Return [X, Y] of the center of cell containing provided text 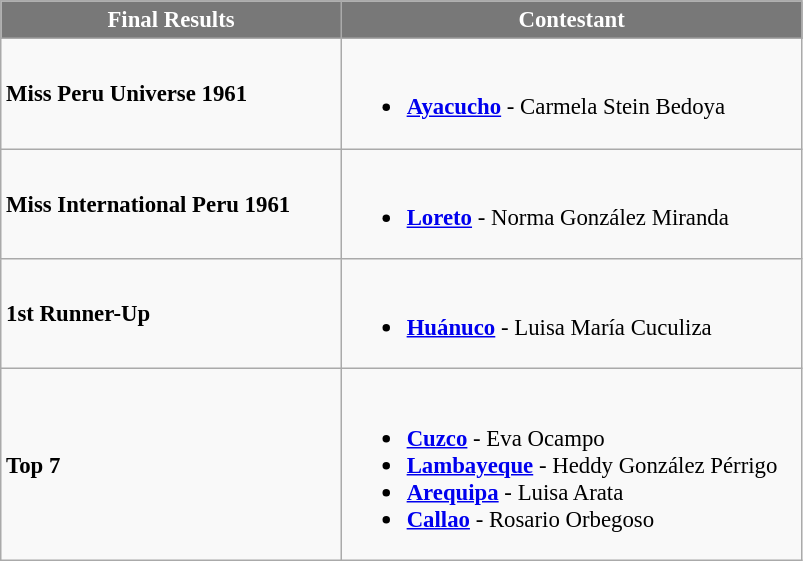
Huánuco - Luisa María Cuculiza [572, 314]
Top 7 [172, 464]
Contestant [572, 20]
Final Results [172, 20]
Ayacucho - Carmela Stein Bedoya [572, 94]
Loreto - Norma González Miranda [572, 204]
Miss Peru Universe 1961 [172, 94]
1st Runner-Up [172, 314]
Cuzco - Eva Ocampo Lambayeque - Heddy González Pérrigo Arequipa - Luisa Arata Callao - Rosario Orbegoso [572, 464]
Miss International Peru 1961 [172, 204]
